From the cell containing the given text, extract its center point as [x, y] coordinate. 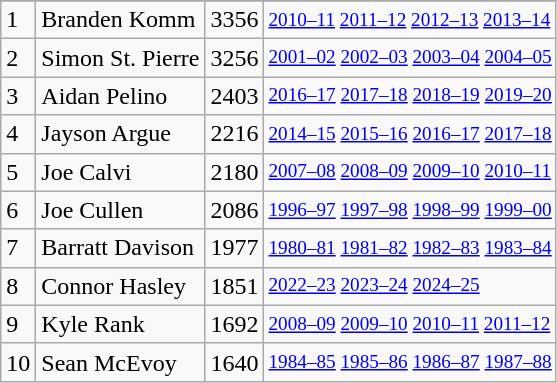
2216 [234, 134]
7 [18, 248]
1851 [234, 286]
10 [18, 362]
2014–15 2015–16 2016–17 2017–18 [410, 134]
1 [18, 20]
6 [18, 210]
Sean McEvoy [120, 362]
1977 [234, 248]
2 [18, 58]
2010–11 2011–12 2012–13 2013–14 [410, 20]
1984–85 1985–86 1986–87 1987–88 [410, 362]
4 [18, 134]
2007–08 2008–09 2009–10 2010–11 [410, 172]
Joe Cullen [120, 210]
Branden Komm [120, 20]
1640 [234, 362]
Jayson Argue [120, 134]
2016–17 2017–18 2018–19 2019–20 [410, 96]
Simon St. Pierre [120, 58]
8 [18, 286]
2403 [234, 96]
2022–23 2023–24 2024–25 [410, 286]
1692 [234, 324]
Aidan Pelino [120, 96]
Barratt Davison [120, 248]
5 [18, 172]
2008–09 2009–10 2010–11 2011–12 [410, 324]
2001–02 2002–03 2003–04 2004–05 [410, 58]
Connor Hasley [120, 286]
3256 [234, 58]
1980–81 1981–82 1982–83 1983–84 [410, 248]
2086 [234, 210]
1996–97 1997–98 1998–99 1999–00 [410, 210]
Joe Calvi [120, 172]
3356 [234, 20]
9 [18, 324]
Kyle Rank [120, 324]
2180 [234, 172]
3 [18, 96]
